Extract the [x, y] coordinate from the center of the cell holding the provided text.  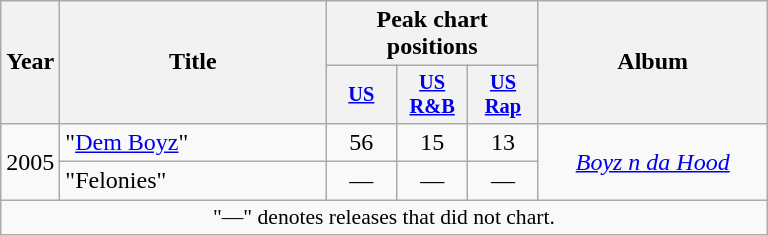
Year [30, 62]
15 [432, 142]
US [362, 95]
Boyz n da Hood [652, 161]
Peak chart positions [432, 34]
"Dem Boyz" [193, 142]
13 [504, 142]
USR&B [432, 95]
2005 [30, 161]
Title [193, 62]
"—" denotes releases that did not chart. [384, 218]
56 [362, 142]
Album [652, 62]
"Felonies" [193, 181]
USRap [504, 95]
